Return the (X, Y) coordinate for the center point of the cell that contains the specified text.  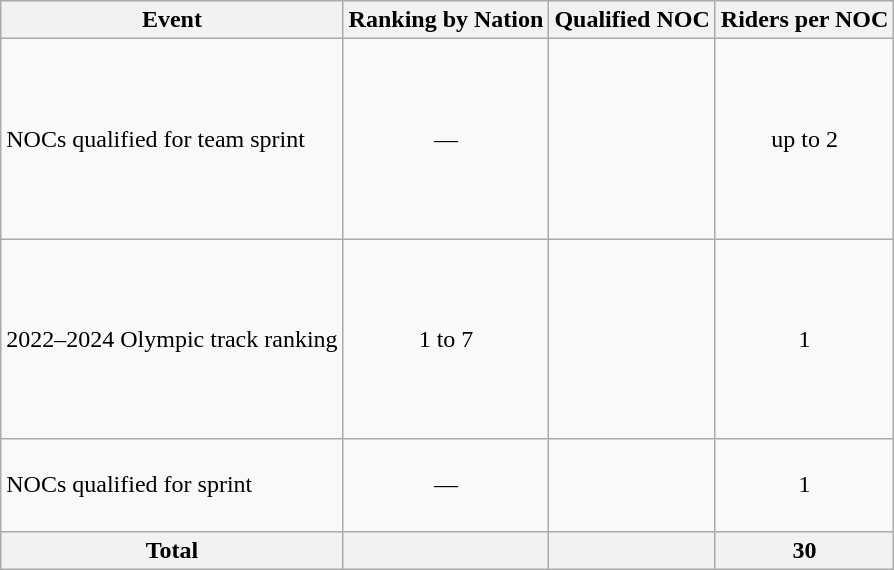
Riders per NOC (804, 20)
Event (172, 20)
30 (804, 550)
Qualified NOC (632, 20)
NOCs qualified for team sprint (172, 139)
Total (172, 550)
NOCs qualified for sprint (172, 485)
2022–2024 Olympic track ranking (172, 339)
1 to 7 (446, 339)
up to 2 (804, 139)
Ranking by Nation (446, 20)
